Scan for the cell matching the given text and deliver its [X, Y] coordinate at center. 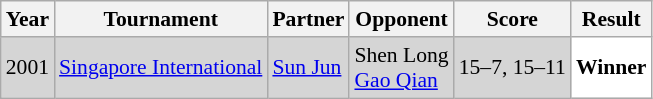
Tournament [160, 19]
Sun Jun [308, 68]
Singapore International [160, 68]
Opponent [401, 19]
2001 [28, 68]
15–7, 15–11 [512, 68]
Year [28, 19]
Winner [612, 68]
Score [512, 19]
Partner [308, 19]
Shen Long Gao Qian [401, 68]
Result [612, 19]
